From the cell containing the given text, extract its center point as (X, Y) coordinate. 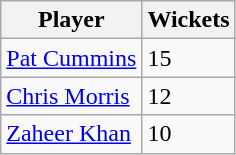
10 (188, 134)
Player (72, 20)
Wickets (188, 20)
Pat Cummins (72, 58)
Zaheer Khan (72, 134)
15 (188, 58)
Chris Morris (72, 96)
12 (188, 96)
